Locate the cell with the specified text and output its (X, Y) center coordinate. 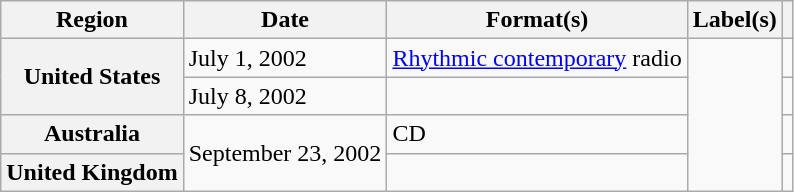
Australia (92, 134)
Label(s) (734, 20)
July 1, 2002 (285, 58)
September 23, 2002 (285, 153)
CD (537, 134)
Format(s) (537, 20)
July 8, 2002 (285, 96)
Date (285, 20)
Region (92, 20)
United States (92, 77)
Rhythmic contemporary radio (537, 58)
United Kingdom (92, 172)
